Identify which cell holds the provided text, then report its (x, y) central coordinate. 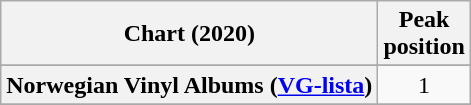
Chart (2020) (190, 34)
Peakposition (424, 34)
Norwegian Vinyl Albums (VG-lista) (190, 85)
1 (424, 85)
